Scan for the cell matching the given text and deliver its (X, Y) coordinate at center. 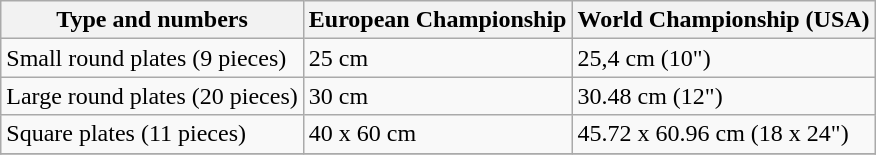
Type and numbers (152, 20)
30.48 cm (12") (724, 96)
World Championship (USA) (724, 20)
40 x 60 cm (438, 134)
30 cm (438, 96)
25,4 cm (10") (724, 58)
Large round plates (20 pieces) (152, 96)
European Championship (438, 20)
Small round plates (9 pieces) (152, 58)
45.72 x 60.96 cm (18 x 24") (724, 134)
25 cm (438, 58)
Square plates (11 pieces) (152, 134)
